For the text-containing cell, return its midpoint in (x, y) coordinate format. 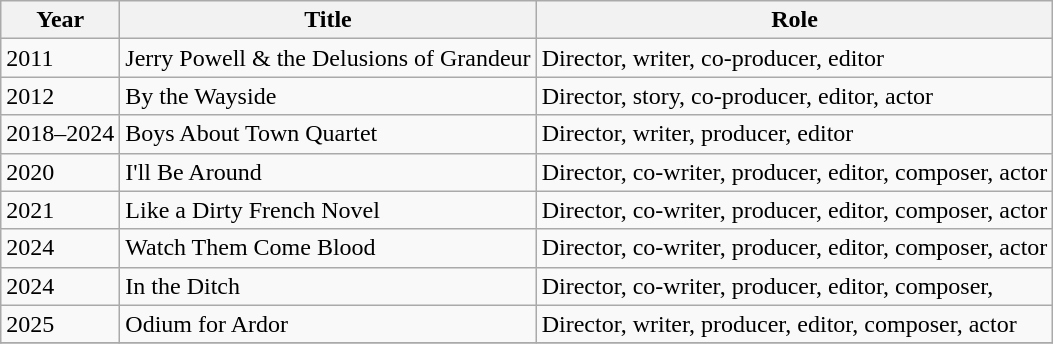
Like a Dirty French Novel (328, 210)
2020 (60, 172)
In the Ditch (328, 286)
Director, co-writer, producer, editor, composer, (794, 286)
Watch Them Come Blood (328, 248)
I'll Be Around (328, 172)
Director, writer, producer, editor (794, 134)
Title (328, 20)
Year (60, 20)
2011 (60, 58)
Director, writer, producer, editor, composer, actor (794, 324)
2018–2024 (60, 134)
2012 (60, 96)
Director, story, co-producer, editor, actor (794, 96)
Role (794, 20)
By the Wayside (328, 96)
Odium for Ardor (328, 324)
2021 (60, 210)
Director, writer, co-producer, editor (794, 58)
Jerry Powell & the Delusions of Grandeur (328, 58)
Boys About Town Quartet (328, 134)
2025 (60, 324)
